For the text-containing cell, return its midpoint in [x, y] coordinate format. 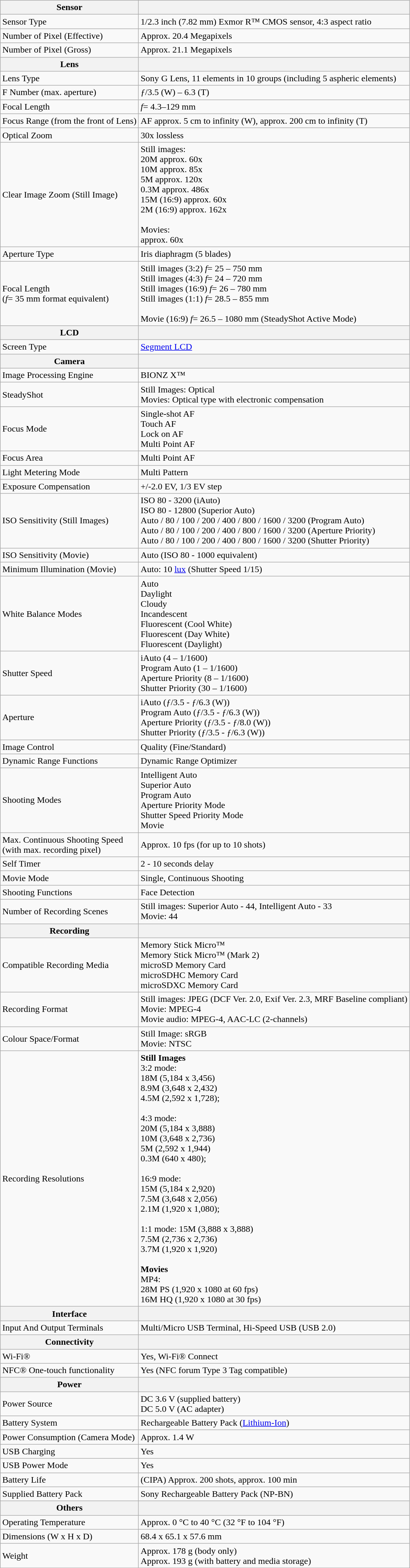
BIONZ X™ [274, 375]
Movie Mode [69, 878]
Memory Stick Micro™Memory Stick Micro™ (Mark 2)microSD Memory CardmicroSDHC Memory CardmicroSDXC Memory Card [274, 965]
AF approx. 5 cm to infinity (W), approx. 200 cm to infinity (T) [274, 121]
2 - 10 seconds delay [274, 864]
Supplied Battery Pack [69, 1494]
Focus Area [69, 458]
NFC® One-touch functionality [69, 1370]
Battery System [69, 1423]
Others [69, 1508]
1/2.3 inch (7.82 mm) Exmor R™ CMOS sensor, 4:3 aspect ratio [274, 22]
30x lossless [274, 135]
Shooting Modes [69, 801]
Still images: JPEG (DCF Ver. 2.0, Exif Ver. 2.3, MRF Baseline compliant)Movie: MPEG-4Movie audio: MPEG-4, AAC-LC (2-channels) [274, 1009]
Power Source [69, 1404]
Dimensions (W x H x D) [69, 1536]
Focal Length [69, 107]
AutoDaylightCloudyIncandescentFluorescent (Cool White)Fluorescent (Day White)Fluorescent (Daylight) [274, 613]
Optical Zoom [69, 135]
iAuto (ƒ/3.5 - ƒ/6.3 (W))Program Auto (ƒ/3.5 - ƒ/6.3 (W))Aperture Priority (ƒ/3.5 - ƒ/8.0 (W))Shutter Priority (ƒ/3.5 - ƒ/6.3 (W)) [274, 717]
Exposure Compensation [69, 486]
Power Consumption (Camera Mode) [69, 1437]
Approx. 0 °C to 40 °C (32 °F to 104 °F) [274, 1522]
Approx. 21.1 Megapixels [274, 50]
Colour Space/Format [69, 1038]
Multi Pattern [274, 472]
Aperture [69, 717]
Quality (Fine/Standard) [274, 747]
+/-2.0 EV, 1/3 EV step [274, 486]
Battery Life [69, 1480]
Image Processing Engine [69, 375]
Multi Point AF [274, 458]
Shutter Speed [69, 673]
Lens Type [69, 78]
Approx. 178 g (body only)Approx. 193 g (with battery and media storage) [274, 1556]
Single, Continuous Shooting [274, 878]
Segment LCD [274, 347]
Number of Recording Scenes [69, 912]
Screen Type [69, 347]
ƒ/3.5 (W) – 6.3 (T) [274, 92]
Focal Length (f= 35 mm format equivalent) [69, 293]
Sony Rechargeable Battery Pack (NP-BN) [274, 1494]
USB Charging [69, 1451]
USB Power Mode [69, 1466]
White Balance Modes [69, 613]
Focus Range (from the front of Lens) [69, 121]
Still images:20M approx. 60x10M approx. 85x5M approx. 120x0.3M approx. 486x15M (16:9) approx. 60x2M (16:9) approx. 162xMovies:approx. 60x [274, 195]
Max. Continuous Shooting Speed(with max. recording pixel) [69, 845]
Still Image: sRGBMovie: NTSC [274, 1038]
Dynamic Range Functions [69, 761]
F Number (max. aperture) [69, 92]
Operating Temperature [69, 1522]
Still images: Superior Auto - 44, Intelligent Auto - 33Movie: 44 [274, 912]
Still Images: OpticalMovies: Optical type with electronic compensation [274, 394]
Yes (NFC forum Type 3 Tag compatible) [274, 1370]
Dynamic Range Optimizer [274, 761]
SteadyShot [69, 394]
Face Detection [274, 892]
f= 4.3–129 mm [274, 107]
Number of Pixel (Effective) [69, 36]
Power [69, 1385]
Clear Image Zoom (Still Image) [69, 195]
Auto (ISO 80 - 1000 equivalent) [274, 555]
Iris diaphragm (5 blades) [274, 254]
Connectivity [69, 1342]
Recording Resolutions [69, 1179]
Auto: 10 lux (Shutter Speed 1/15) [274, 569]
Compatible Recording Media [69, 965]
Weight [69, 1556]
68.4 x 65.1 x 57.6 mm [274, 1536]
Sensor [69, 7]
ISO Sensitivity (Movie) [69, 555]
(CIPA) Approx. 200 shots, approx. 100 min [274, 1480]
Rechargeable Battery Pack (Lithium-Ion) [274, 1423]
Recording [69, 931]
Focus Mode [69, 429]
Sony G Lens, 11 elements in 10 groups (including 5 aspheric elements) [274, 78]
Image Control [69, 747]
Recording Format [69, 1009]
Self Timer [69, 864]
Minimum Illumination (Movie) [69, 569]
Sensor Type [69, 22]
DC 3.6 V (supplied battery)DC 5.0 V (AC adapter) [274, 1404]
Input And Output Terminals [69, 1328]
Camera [69, 361]
Approx. 1.4 W [274, 1437]
Yes, Wi-Fi® Connect [274, 1356]
Wi-Fi® [69, 1356]
iAuto (4 – 1/1600)Program Auto (1 – 1/1600)Aperture Priority (8 – 1/1600)Shutter Priority (30 – 1/1600) [274, 673]
LCD [69, 333]
Number of Pixel (Gross) [69, 50]
Shooting Functions [69, 892]
Light Metering Mode [69, 472]
Aperture Type [69, 254]
Lens [69, 64]
ISO Sensitivity (Still Images) [69, 521]
Interface [69, 1313]
Multi/Micro USB Terminal, Hi-Speed USB (USB 2.0) [274, 1328]
Single-shot AFTouch AFLock on AFMulti Point AF [274, 429]
Approx. 10 fps (for up to 10 shots) [274, 845]
Intelligent AutoSuperior AutoProgram AutoAperture Priority ModeShutter Speed Priority ModeMovie [274, 801]
Approx. 20.4 Megapixels [274, 36]
